Determine the [x, y] coordinate at the center of the cell enclosing the given text.  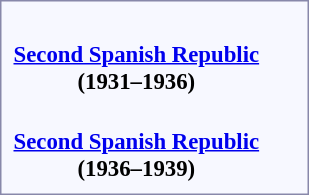
Second Spanish Republic(1936–1939) [136, 141]
Second Spanish Republic(1931–1936) [136, 54]
